Find where the given text appears and provide that cell's center as [x, y] coordinate. 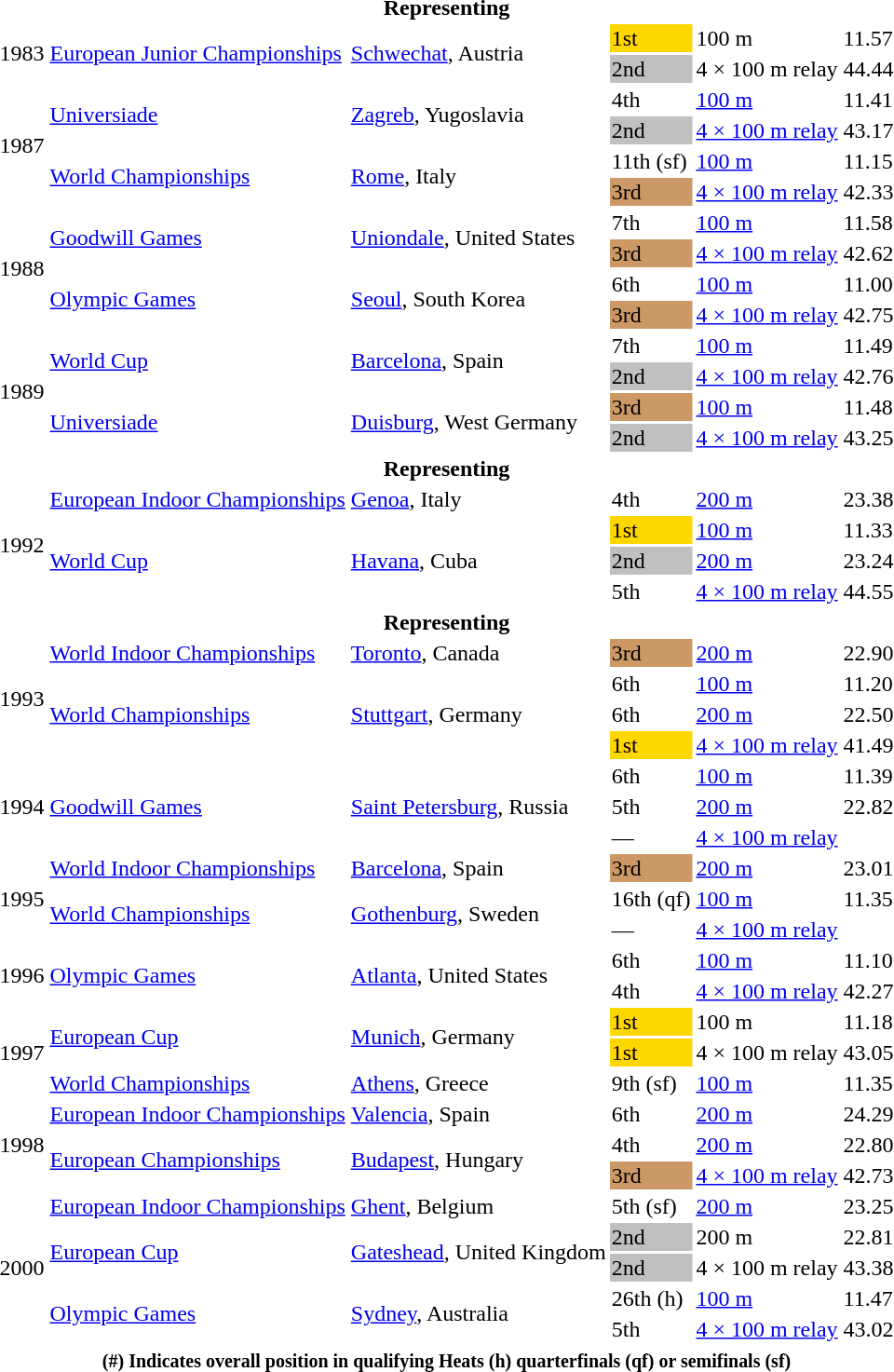
Havana, Cuba [479, 561]
Sydney, Australia [479, 1313]
Duisburg, West Germany [479, 423]
Gateshead, United Kingdom [479, 1252]
Budapest, Hungary [479, 1161]
Genoa, Italy [479, 499]
Atlanta, United States [479, 976]
Rome, Italy [479, 177]
16th (qf) [651, 899]
Toronto, Canada [479, 653]
26th (h) [651, 1298]
Gothenburg, Sweden [479, 915]
European Junior Championships [197, 54]
Uniondale, United States [479, 238]
9th (sf) [651, 1083]
European Championships [197, 1161]
Valencia, Spain [479, 1114]
Saint Petersburg, Russia [479, 807]
Ghent, Belgium [479, 1206]
5th (sf) [651, 1206]
Athens, Greece [479, 1083]
Schwechat, Austria [479, 54]
Stuttgart, Germany [479, 714]
Zagreb, Yugoslavia [479, 115]
Seoul, South Korea [479, 300]
Munich, Germany [479, 1038]
11th (sf) [651, 161]
